Detect which cell encompasses the target text, then output its [x, y] center coordinate. 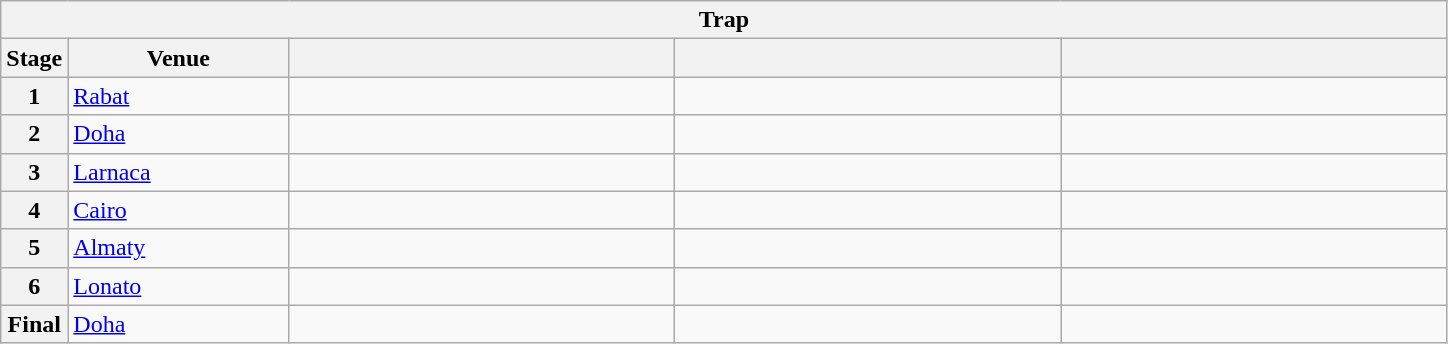
3 [34, 172]
6 [34, 286]
Final [34, 324]
Rabat [178, 96]
Larnaca [178, 172]
5 [34, 248]
Lonato [178, 286]
Almaty [178, 248]
2 [34, 134]
Venue [178, 58]
1 [34, 96]
Trap [724, 20]
4 [34, 210]
Stage [34, 58]
Cairo [178, 210]
